For the text-containing cell, return its midpoint in (x, y) coordinate format. 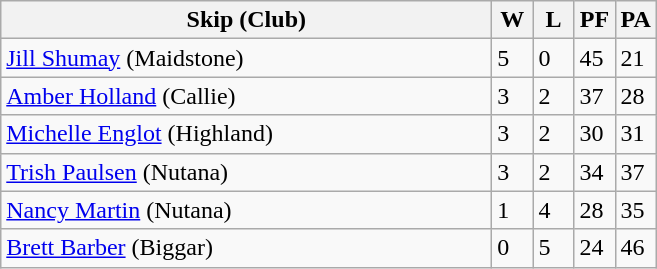
46 (636, 248)
Michelle Englot (Highland) (246, 134)
35 (636, 210)
Skip (Club) (246, 20)
L (554, 20)
Nancy Martin (Nutana) (246, 210)
Brett Barber (Biggar) (246, 248)
Jill Shumay (Maidstone) (246, 58)
PF (594, 20)
30 (594, 134)
Amber Holland (Callie) (246, 96)
34 (594, 172)
PA (636, 20)
45 (594, 58)
21 (636, 58)
1 (512, 210)
4 (554, 210)
W (512, 20)
24 (594, 248)
Trish Paulsen (Nutana) (246, 172)
31 (636, 134)
